Scan for the cell matching the given text and deliver its (x, y) coordinate at center. 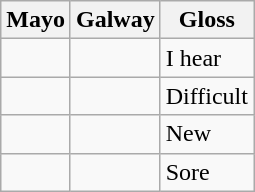
New (206, 134)
Gloss (206, 20)
Mayo (36, 20)
Difficult (206, 96)
Sore (206, 172)
I hear (206, 58)
Galway (115, 20)
